Locate the cell with the specified text and output its (x, y) center coordinate. 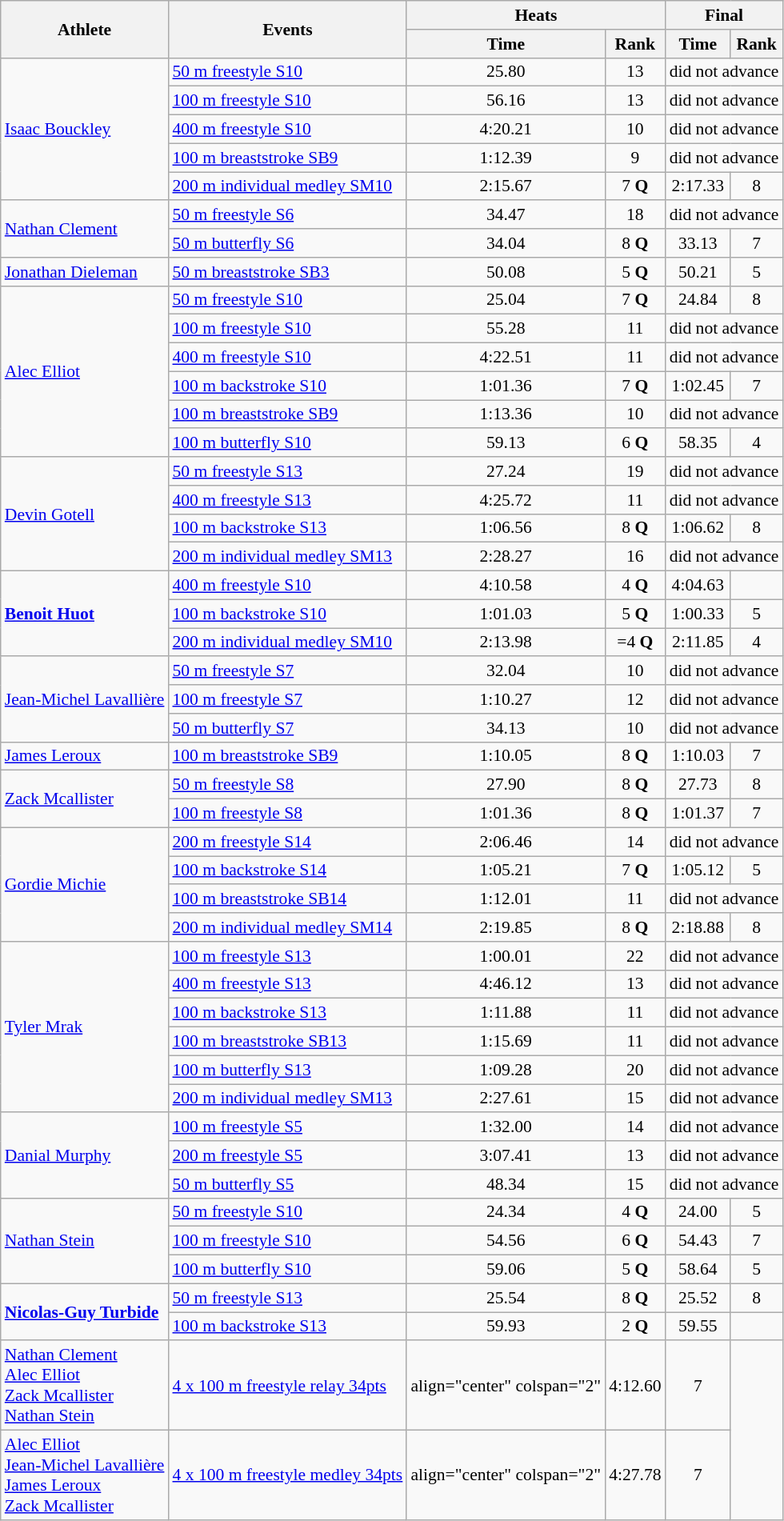
2:15.67 (506, 186)
100 m freestyle S5 (287, 1127)
4 x 100 m freestyle relay 34pts (287, 1386)
Nicolas-Guy Turbide (85, 1312)
1:06.56 (506, 528)
25.52 (698, 1298)
2:27.61 (506, 1099)
58.64 (698, 1270)
Jean-Michel Lavallière (85, 699)
34.47 (506, 215)
56.16 (506, 101)
James Leroux (85, 756)
200 m freestyle S14 (287, 842)
1:00.01 (506, 956)
1:06.62 (698, 528)
Final (725, 15)
55.28 (506, 329)
1:10.03 (698, 756)
34.04 (506, 243)
1:10.27 (506, 699)
54.56 (506, 1241)
34.13 (506, 728)
54.43 (698, 1241)
59.93 (506, 1327)
Isaac Bouckley (85, 129)
2:13.98 (506, 642)
1:32.00 (506, 1127)
58.35 (698, 443)
50.21 (698, 272)
4:04.63 (698, 586)
4:12.60 (635, 1386)
2:06.46 (506, 842)
9 (635, 158)
Alec Elliot (85, 371)
Jonathan Dieleman (85, 272)
27.73 (698, 785)
1:13.36 (506, 414)
27.90 (506, 785)
3:07.41 (506, 1155)
24.00 (698, 1212)
Alec ElliotJean-Michel LavallièreJames LerouxZack Mcallister (85, 1475)
32.04 (506, 671)
100 m breaststroke SB13 (287, 1042)
48.34 (506, 1184)
1:09.28 (506, 1070)
12 (635, 699)
2:17.33 (698, 186)
50 m butterfly S6 (287, 243)
50 m freestyle S7 (287, 671)
24.84 (698, 300)
25.54 (506, 1298)
33.13 (698, 243)
100 m breaststroke SB14 (287, 899)
2:11.85 (698, 642)
50 m breaststroke SB3 (287, 272)
50 m butterfly S7 (287, 728)
18 (635, 215)
2:28.27 (506, 557)
Tyler Mrak (85, 1027)
4:22.51 (506, 358)
1:12.01 (506, 899)
1:02.45 (698, 386)
100 m backstroke S14 (287, 871)
50 m butterfly S5 (287, 1184)
Athlete (85, 29)
16 (635, 557)
Gordie Michie (85, 884)
Benoit Huot (85, 614)
100 m butterfly S13 (287, 1070)
1:00.33 (698, 614)
50.08 (506, 272)
19 (635, 471)
25.80 (506, 72)
50 m freestyle S8 (287, 785)
59.06 (506, 1270)
1:12.39 (506, 158)
1:01.37 (698, 814)
Nathan Stein (85, 1240)
100 m freestyle S13 (287, 956)
4 x 100 m freestyle medley 34pts (287, 1475)
1:01.03 (506, 614)
200 m freestyle S5 (287, 1155)
59.55 (698, 1327)
20 (635, 1070)
4:25.72 (506, 500)
50 m freestyle S6 (287, 215)
1:05.12 (698, 871)
25.04 (506, 300)
4:27.78 (635, 1475)
2:19.85 (506, 927)
100 m freestyle S7 (287, 699)
200 m individual medley SM14 (287, 927)
59.13 (506, 443)
1:15.69 (506, 1042)
4:20.21 (506, 130)
4:10.58 (506, 586)
2 Q (635, 1327)
Events (287, 29)
=4 Q (635, 642)
24.34 (506, 1212)
Heats (536, 15)
Devin Gotell (85, 514)
1:05.21 (506, 871)
Nathan Clement (85, 229)
1:11.88 (506, 1013)
27.24 (506, 471)
4:46.12 (506, 984)
Danial Murphy (85, 1155)
1:10.05 (506, 756)
100 m freestyle S8 (287, 814)
Nathan ClementAlec ElliotZack McallisterNathan Stein (85, 1386)
Zack Mcallister (85, 799)
2:18.88 (698, 927)
22 (635, 956)
